Scan for the cell matching the given text and deliver its (x, y) coordinate at center. 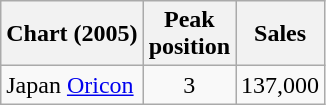
Sales (280, 34)
Japan Oricon (72, 85)
137,000 (280, 85)
Chart (2005) (72, 34)
3 (189, 85)
Peakposition (189, 34)
